From the cell containing the given text, extract its center point as [X, Y] coordinate. 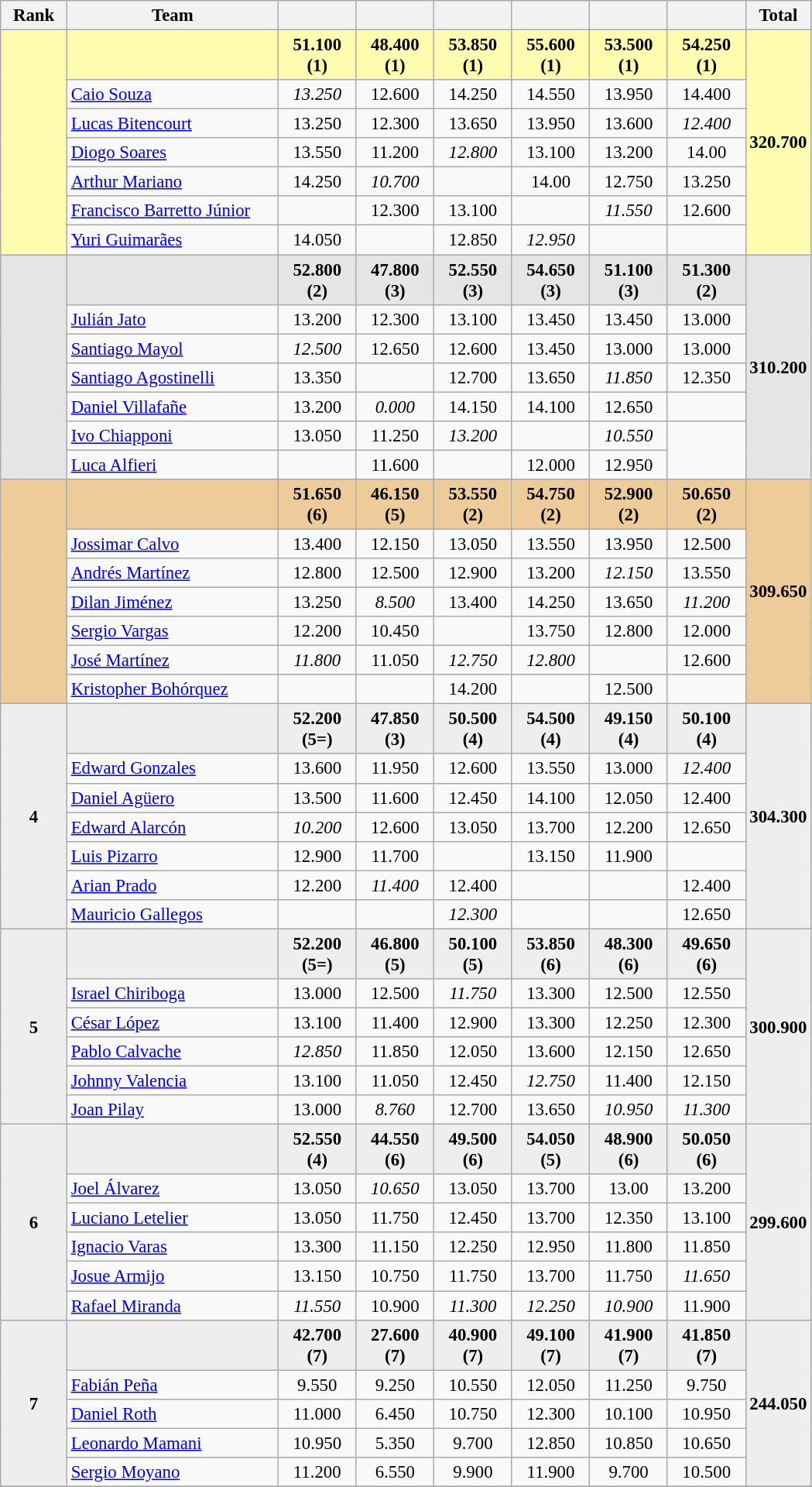
49.500 (6) [474, 1149]
50.100 (5) [474, 954]
Julián Jato [172, 319]
11.950 [395, 769]
6.550 [395, 1472]
46.800 (5) [395, 954]
53.500 (1) [629, 56]
14.200 [474, 689]
14.550 [551, 94]
5 [34, 1027]
10.200 [317, 827]
Rank [34, 15]
51.100 (1) [317, 56]
13.350 [317, 377]
51.300 (2) [706, 280]
53.850 (6) [551, 954]
52.800 (2) [317, 280]
Edward Gonzales [172, 769]
53.550 (2) [474, 505]
Caio Souza [172, 94]
52.550 (3) [474, 280]
320.700 [779, 143]
51.650 (6) [317, 505]
47.850 (3) [395, 730]
48.300 (6) [629, 954]
304.300 [779, 816]
Ignacio Varas [172, 1248]
50.100 (4) [706, 730]
Santiago Mayol [172, 349]
Josue Armijo [172, 1276]
Francisco Barretto Júnior [172, 211]
José Martínez [172, 661]
48.400 (1) [395, 56]
4 [34, 816]
Arthur Mariano [172, 182]
40.900 (7) [474, 1344]
11.000 [317, 1413]
Luis Pizarro [172, 856]
Mauricio Gallegos [172, 915]
13.750 [551, 631]
Total [779, 15]
Edward Alarcón [172, 827]
Joel Álvarez [172, 1189]
54.650 (3) [551, 280]
Yuri Guimarães [172, 240]
11.650 [706, 1276]
54.500 (4) [551, 730]
42.700 (7) [317, 1344]
0.000 [395, 407]
Dilan Jiménez [172, 603]
51.100 (3) [629, 280]
Diogo Soares [172, 153]
Fabián Peña [172, 1385]
5.350 [395, 1443]
Daniel Roth [172, 1413]
54.250 (1) [706, 56]
Santiago Agostinelli [172, 377]
Rafael Miranda [172, 1306]
11.700 [395, 856]
8.760 [395, 1110]
Sergio Moyano [172, 1472]
6 [34, 1222]
310.200 [779, 367]
47.800 (3) [395, 280]
48.900 (6) [629, 1149]
10.700 [395, 182]
53.850 (1) [474, 56]
9.550 [317, 1385]
Daniel Villafañe [172, 407]
César López [172, 1022]
54.050 (5) [551, 1149]
Arian Prado [172, 885]
52.900 (2) [629, 505]
14.150 [474, 407]
9.250 [395, 1385]
11.150 [395, 1248]
Jossimar Calvo [172, 544]
Luca Alfieri [172, 465]
9.900 [474, 1472]
Luciano Letelier [172, 1218]
9.750 [706, 1385]
Team [172, 15]
50.650 (2) [706, 505]
Israel Chiriboga [172, 994]
244.050 [779, 1403]
49.150 (4) [629, 730]
49.650 (6) [706, 954]
54.750 (2) [551, 505]
14.400 [706, 94]
10.850 [629, 1443]
49.100 (7) [551, 1344]
7 [34, 1403]
41.850 (7) [706, 1344]
309.650 [779, 592]
41.900 (7) [629, 1344]
13.500 [317, 798]
55.600 (1) [551, 56]
Kristopher Bohórquez [172, 689]
10.500 [706, 1472]
Daniel Agüero [172, 798]
Joan Pilay [172, 1110]
Leonardo Mamani [172, 1443]
27.600 (7) [395, 1344]
52.550 (4) [317, 1149]
13.00 [629, 1189]
44.550 (6) [395, 1149]
300.900 [779, 1027]
50.500 (4) [474, 730]
8.500 [395, 603]
Andrés Martínez [172, 573]
Johnny Valencia [172, 1081]
10.100 [629, 1413]
50.050 (6) [706, 1149]
14.050 [317, 240]
Ivo Chiapponi [172, 436]
12.550 [706, 994]
46.150 (5) [395, 505]
Sergio Vargas [172, 631]
Lucas Bitencourt [172, 124]
10.450 [395, 631]
299.600 [779, 1222]
6.450 [395, 1413]
Pablo Calvache [172, 1052]
